Provide the (X, Y) coordinate of the cell's center where the given text is located.  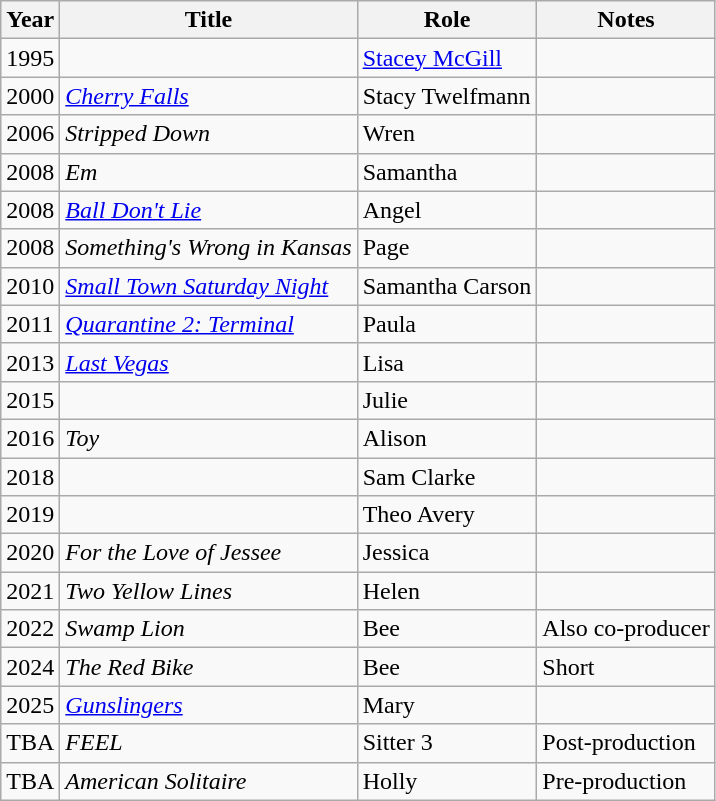
2000 (30, 96)
The Red Bike (208, 667)
2006 (30, 134)
2021 (30, 591)
Year (30, 20)
Jessica (447, 553)
Paula (447, 324)
Stripped Down (208, 134)
Gunslingers (208, 705)
FEEL (208, 743)
2011 (30, 324)
Pre-production (626, 781)
Theo Avery (447, 515)
Quarantine 2: Terminal (208, 324)
Sam Clarke (447, 477)
1995 (30, 58)
Holly (447, 781)
Mary (447, 705)
American Solitaire (208, 781)
Swamp Lion (208, 629)
2016 (30, 438)
Wren (447, 134)
Angel (447, 210)
Last Vegas (208, 362)
Alison (447, 438)
Post-production (626, 743)
Role (447, 20)
2020 (30, 553)
Stacy Twelfmann (447, 96)
Toy (208, 438)
2015 (30, 400)
Lisa (447, 362)
Samantha (447, 172)
Samantha Carson (447, 286)
For the Love of Jessee (208, 553)
Cherry Falls (208, 96)
Title (208, 20)
Page (447, 248)
Stacey McGill (447, 58)
Notes (626, 20)
Short (626, 667)
Em (208, 172)
Ball Don't Lie (208, 210)
Something's Wrong in Kansas (208, 248)
Sitter 3 (447, 743)
Helen (447, 591)
2025 (30, 705)
Two Yellow Lines (208, 591)
Julie (447, 400)
2018 (30, 477)
2024 (30, 667)
Also co-producer (626, 629)
2022 (30, 629)
2010 (30, 286)
Small Town Saturday Night (208, 286)
2013 (30, 362)
2019 (30, 515)
